For the text-containing cell, return its midpoint in (X, Y) coordinate format. 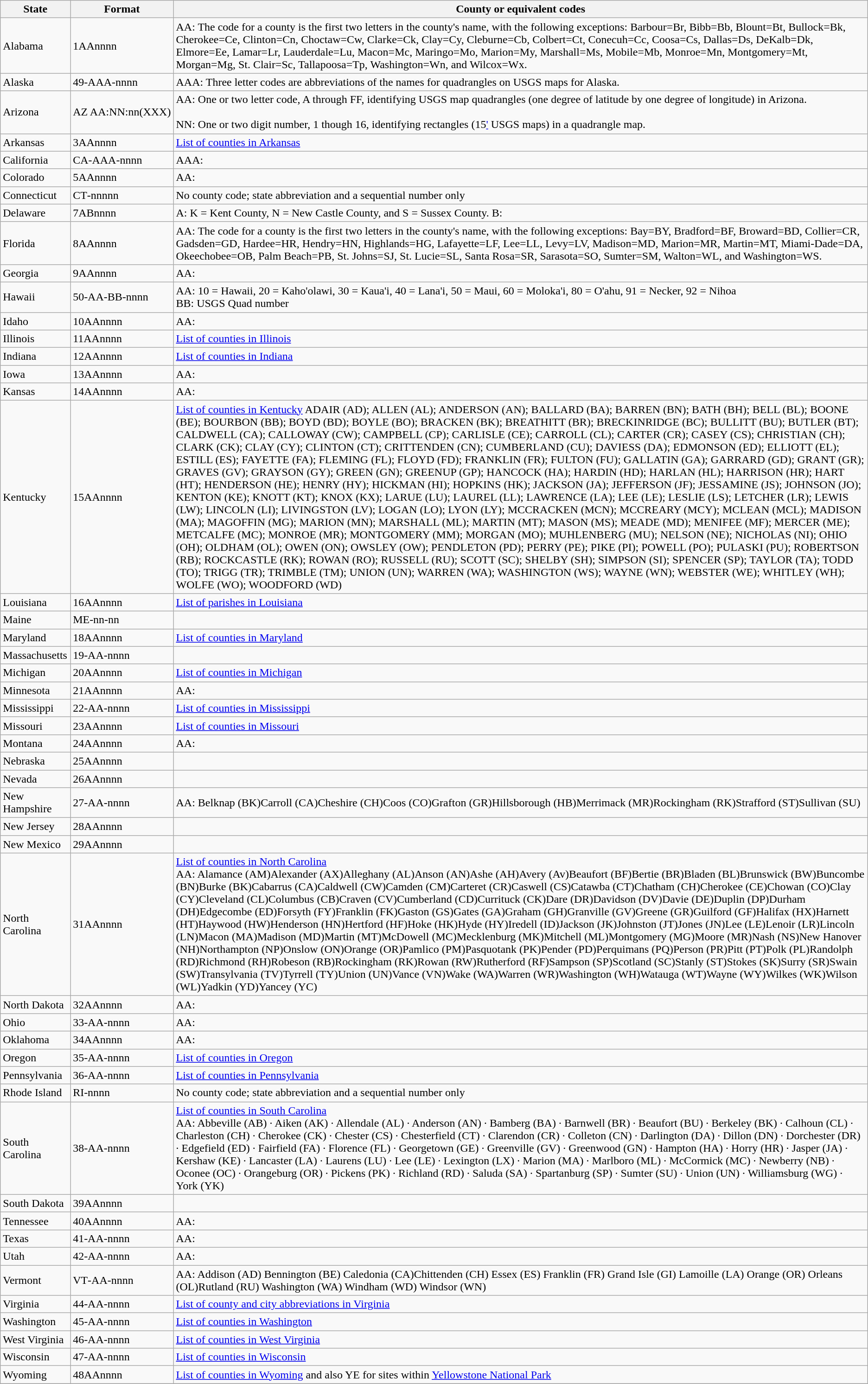
16AAnnnn (122, 602)
West Virginia (35, 1339)
21AAnnnn (122, 690)
Alaska (35, 82)
Maryland (35, 638)
Illinois (35, 339)
List of counties in Indiana (520, 357)
Tennessee (35, 1221)
AAA: Three letter codes are abbreviations of the names for quadrangles on USGS maps for Alaska. (520, 82)
Connecticut (35, 195)
Pennsylvania (35, 1075)
3AAnnnn (122, 142)
18AAnnnn (122, 638)
9AAnnnn (122, 273)
12AAnnnn (122, 357)
AA: Belknap (BK)Carroll (CA)Cheshire (CH)Coos (CO)Grafton (GR)Hillsborough (HB)Merrimack (MR)Rockingham (RK)Strafford (ST)Sullivan (SU) (520, 803)
North Dakota (35, 1005)
CA‑AAA‑nnnn (122, 160)
List of counties in Wyoming and also YE for sites within Yellowstone National Park (520, 1375)
23AAnnnn (122, 726)
33‑AA‑nnnn (122, 1022)
List of counties in Illinois (520, 339)
List of county and city abbreviations in Virginia (520, 1304)
38‑AA‑nnnn (122, 1148)
14AAnnnn (122, 392)
Texas (35, 1238)
South Carolina (35, 1148)
Wisconsin (35, 1357)
Wyoming (35, 1375)
11AAnnnn (122, 339)
Maine (35, 620)
AA: 10 = Hawaii, 20 = Kaho'olawi, 30 = Kaua'i, 40 = Lana'i, 50 = Maui, 60 = Moloka'i, 80 = O'ahu, 91 = Necker, 92 = NihoaBB: USGS Quad number (520, 297)
AAA: (520, 160)
31AAnnnn (122, 925)
Alabama (35, 45)
Colorado (35, 178)
39AAnnnn (122, 1203)
Utah (35, 1256)
Hawaii (35, 297)
32AAnnnn (122, 1005)
28AAnnnn (122, 827)
State (35, 9)
8AAnnnn (122, 243)
29AAnnnn (122, 844)
AZ AA:NN:nn(XXX) (122, 112)
22‑AA‑nnnn (122, 708)
California (35, 160)
41‑AA‑nnnn (122, 1238)
48AAnnnn (122, 1375)
Vermont (35, 1280)
Minnesota (35, 690)
South Dakota (35, 1203)
ME-nn-nn (122, 620)
A: K = Kent County, N = New Castle County, and S = Sussex County. B: (520, 213)
Format (122, 9)
RI‑nnnn (122, 1093)
New Mexico (35, 844)
44-AA-nnnn (122, 1304)
49‑AAA‑nnnn (122, 82)
List of counties in West Virginia (520, 1339)
1AAnnnn (122, 45)
Michigan (35, 673)
List of counties in Mississippi (520, 708)
Nevada (35, 778)
42‑AA‑nnnn (122, 1256)
VT‑AA‑nnnn (122, 1280)
List of counties in Pennsylvania (520, 1075)
Indiana (35, 357)
36‑AA‑nnnn (122, 1075)
34AAnnnn (122, 1040)
List of parishes in Louisiana (520, 602)
Mississippi (35, 708)
List of counties in Arkansas (520, 142)
Arizona (35, 112)
26AAnnnn (122, 778)
Nebraska (35, 761)
Massachusetts (35, 655)
47‑AA‑nnnn (122, 1357)
Kansas (35, 392)
50‑AA‑BB‑nnnn (122, 297)
New Jersey (35, 827)
List of counties in Missouri (520, 726)
20AAnnnn (122, 673)
CT‑nnnnn (122, 195)
List of counties in Washington (520, 1322)
Oklahoma (35, 1040)
County or equivalent codes (520, 9)
Arkansas (35, 142)
24AAnnnn (122, 743)
Virginia (35, 1304)
Missouri (35, 726)
Rhode Island (35, 1093)
45‑AA‑nnnn (122, 1322)
List of counties in Wisconsin (520, 1357)
Montana (35, 743)
Idaho (35, 321)
15AAnnnn (122, 497)
19-AA-nnnn (122, 655)
5AAnnnn (122, 178)
Iowa (35, 374)
Oregon (35, 1058)
10AAnnnn (122, 321)
40AAnnnn (122, 1221)
Ohio (35, 1022)
Kentucky (35, 497)
13AAnnnn (122, 374)
List of counties in Oregon (520, 1058)
North Carolina (35, 925)
7ABnnnn (122, 213)
25AAnnnn (122, 761)
35‑AA‑nnnn (122, 1058)
Washington (35, 1322)
List of counties in Michigan (520, 673)
Louisiana (35, 602)
46‑AA‑nnnn (122, 1339)
New Hampshire (35, 803)
List of counties in Maryland (520, 638)
Delaware (35, 213)
27‑AA‑nnnn (122, 803)
Georgia (35, 273)
Florida (35, 243)
